For the text-containing cell, return its midpoint in (X, Y) coordinate format. 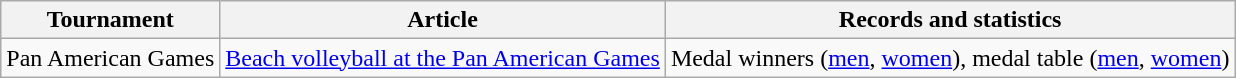
Pan American Games (110, 58)
Article (443, 20)
Beach volleyball at the Pan American Games (443, 58)
Records and statistics (950, 20)
Tournament (110, 20)
Medal winners (men, women), medal table (men, women) (950, 58)
